Return the [x, y] coordinate for the center point of the cell that contains the specified text.  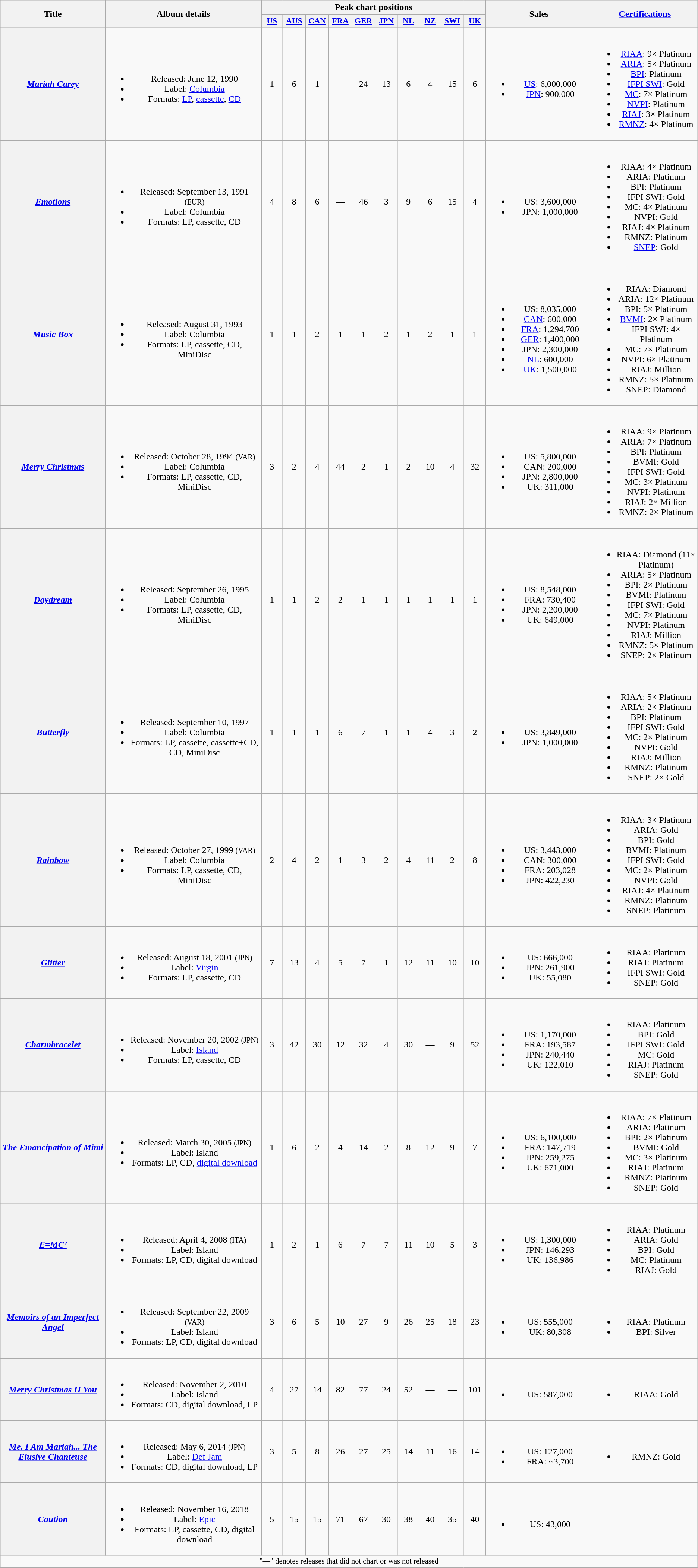
Released: October 28, 1994 (VAR)Label: Columbia Formats: LP, cassette, CD, MiniDisc [183, 467]
AUS [294, 21]
The Emancipation of Mimi [53, 1147]
42 [294, 1045]
NL [408, 21]
JPN [386, 21]
US: 1,300,000JPN: 146,293UK: 136,986 [539, 1245]
US: 127,000FRA: ~3,700 [539, 1452]
RIAA: PlatinumBPI: Silver [645, 1322]
77 [364, 1389]
Daydream [53, 600]
Released: May 6, 2014 (JPN)Label: Def JamFormats: CD, digital download, LP [183, 1452]
Released: March 30, 2005 (JPN)Label: IslandFormats: LP, CD, digital download [183, 1147]
Album details [183, 14]
67 [364, 1519]
Released: April 4, 2008 (ITA)Label: IslandFormats: LP, CD, digital download [183, 1245]
RIAA: 9× PlatinumARIA: 5× PlatinumBPI: PlatinumIFPI SWI: GoldMC: 7× PlatinumNVPI: PlatinumRIAJ: 3× PlatinumRMNZ: 4× Platinum [645, 84]
Merry Christmas [53, 467]
Released: August 18, 2001 (JPN)Label: VirginFormats: LP, cassette, CD [183, 962]
Released: November 2, 2010Label: IslandFormats: CD, digital download, LP [183, 1389]
18 [453, 1322]
Mariah Carey [53, 84]
Released: November 16, 2018Label: EpicFormats: LP, cassette, CD, digital download [183, 1519]
Released: June 12, 1990Label: Columbia Formats: LP, cassette, CD [183, 84]
RIAA: 7× PlatinumARIA: PlatinumBPI: 2× PlatinumBVMI: GoldMC: 3× PlatinumRIAJ: PlatinumRMNZ: PlatinumSNEP: Gold [645, 1147]
Sales [539, 14]
US: 6,000,000JPN: 900,000 [539, 84]
US: 8,548,000FRA: 730,400JPN: 2,200,000UK: 649,000 [539, 600]
RIAA: PlatinumRIAJ: PlatinumIFPI SWI: GoldSNEP: Gold [645, 962]
US [272, 21]
Released: September 26, 1995Label: ColumbiaFormats: LP, cassette, CD, MiniDisc [183, 600]
RIAA: 4× PlatinumARIA: PlatinumBPI: PlatinumIFPI SWI: GoldMC: 4× PlatinumNVPI: GoldRIAJ: 4× PlatinumRMNZ: PlatinumSNEP: Gold [645, 201]
RIAA: 5× PlatinumARIA: 2× PlatinumBPI: PlatinumIFPI SWI: GoldMC: 2× PlatinumNVPI: GoldRIAJ: MillionRMNZ: PlatinumSNEP: 2× Gold [645, 733]
Glitter [53, 962]
"—" denotes releases that did not chart or was not released [349, 1561]
US: 3,849,000JPN: 1,000,000 [539, 733]
101 [475, 1389]
FRA [340, 21]
Merry Christmas II You [53, 1389]
GER [364, 21]
E=MC² [53, 1245]
Emotions [53, 201]
16 [453, 1452]
RIAA: PlatinumBPI: GoldIFPI SWI: GoldMC: GoldRIAJ: PlatinumSNEP: Gold [645, 1045]
US: 3,443,000CAN: 300,000FRA: 203,028JPN: 422,230 [539, 860]
44 [340, 467]
RMNZ: Gold [645, 1452]
US: 8,035,000CAN: 600,000FRA: 1,294,700GER: 1,400,000JPN: 2,300,000NL: 600,000UK: 1,500,000 [539, 335]
38 [408, 1519]
US: 555,000UK: 80,308 [539, 1322]
US: 43,000 [539, 1519]
82 [340, 1389]
Rainbow [53, 860]
Released: August 31, 1993Label: Columbia Formats: LP, cassette, CD, MiniDisc [183, 335]
SWI [453, 21]
Memoirs of an Imperfect Angel [53, 1322]
Charmbracelet [53, 1045]
Released: October 27, 1999 (VAR)Label: Columbia Formats: LP, cassette, CD, MiniDisc [183, 860]
46 [364, 201]
US: 5,800,000CAN: 200,000JPN: 2,800,000UK: 311,000 [539, 467]
US: 666,000JPN: 261,900UK: 55,080 [539, 962]
Released: September 10, 1997Label: ColumbiaFormats: LP, cassette, cassette+CD, CD, MiniDisc [183, 733]
CAN [317, 21]
RIAA: 9× PlatinumARIA: 7× PlatinumBPI: PlatinumBVMI: GoldIFPI SWI: GoldMC: 3× PlatinumNVPI: PlatinumRIAJ: 2× MillionRMNZ: 2× Platinum [645, 467]
Released: September 13, 1991 (EUR)Label: Columbia Formats: LP, cassette, CD [183, 201]
NZ [430, 21]
23 [475, 1322]
Caution [53, 1519]
US: 587,000 [539, 1389]
71 [340, 1519]
RIAA: Gold [645, 1389]
Me. I Am Mariah... The Elusive Chanteuse [53, 1452]
35 [453, 1519]
Peak chart positions [374, 7]
US: 3,600,000JPN: 1,000,000 [539, 201]
RIAA: 3× PlatinumARIA: GoldBPI: GoldBVMI: PlatinumIFPI SWI: GoldMC: 2× PlatinumNVPI: Gold RIAJ: 4× PlatinumRMNZ: PlatinumSNEP: Platinum [645, 860]
Music Box [53, 335]
UK [475, 21]
Title [53, 14]
Released: September 22, 2009 (VAR)Label: IslandFormats: LP, CD, digital download [183, 1322]
RIAA: PlatinumARIA: GoldBPI: GoldMC: PlatinumRIAJ: Gold [645, 1245]
US: 6,100,000FRA: 147,719JPN: 259,275UK: 671,000 [539, 1147]
Certifications [645, 14]
Released: November 20, 2002 (JPN)Label: IslandFormats: LP, cassette, CD [183, 1045]
US: 1,170,000FRA: 193,587JPN: 240,440UK: 122,010 [539, 1045]
Butterfly [53, 733]
